Return the [x, y] coordinate for the center point of the cell that contains the specified text.  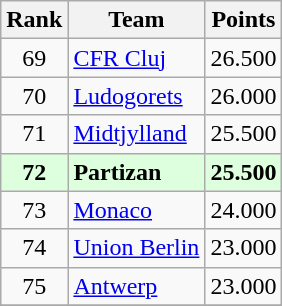
Monaco [136, 210]
24.000 [244, 210]
Rank [34, 20]
Partizan [136, 172]
Antwerp [136, 286]
Ludogorets [136, 96]
Team [136, 20]
26.500 [244, 58]
Midtjylland [136, 134]
74 [34, 248]
70 [34, 96]
72 [34, 172]
Points [244, 20]
26.000 [244, 96]
69 [34, 58]
CFR Cluj [136, 58]
Union Berlin [136, 248]
75 [34, 286]
71 [34, 134]
73 [34, 210]
